Return the [x, y] coordinate for the center point of the cell that contains the specified text.  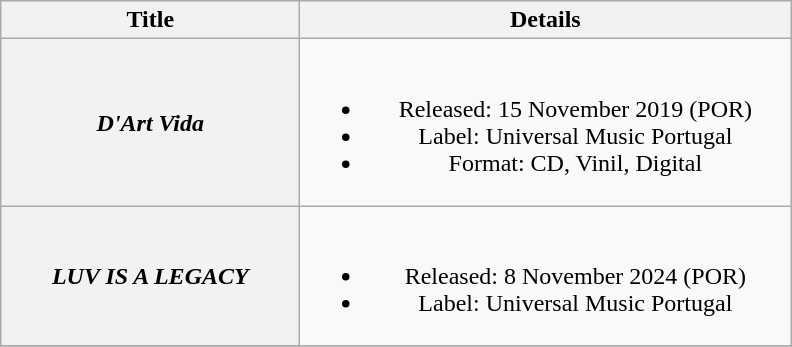
Released: 8 November 2024 (POR)Label: Universal Music Portugal [546, 276]
Details [546, 20]
LUV IS A LEGACY [150, 276]
Title [150, 20]
D'Art Vida [150, 122]
Released: 15 November 2019 (POR)Label: Universal Music PortugalFormat: CD, Vinil, Digital [546, 122]
